Provide the [X, Y] coordinate of the cell's center where the given text is located.  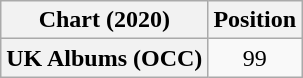
UK Albums (OCC) [104, 58]
99 [255, 58]
Position [255, 20]
Chart (2020) [104, 20]
